Pinpoint the cell where the given text exists, returning its [X, Y] midpoint coordinate. 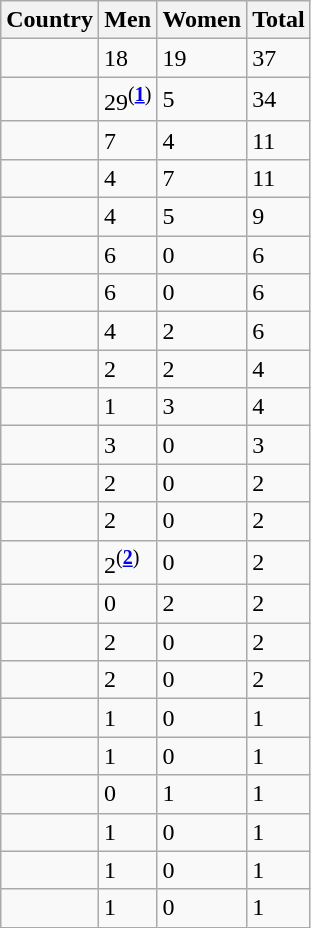
37 [279, 58]
Men [127, 20]
Total [279, 20]
Country [50, 20]
9 [279, 217]
34 [279, 100]
Women [202, 20]
19 [202, 58]
29(1) [127, 100]
2(2) [127, 562]
18 [127, 58]
